Locate the cell with the specified text and output its [x, y] center coordinate. 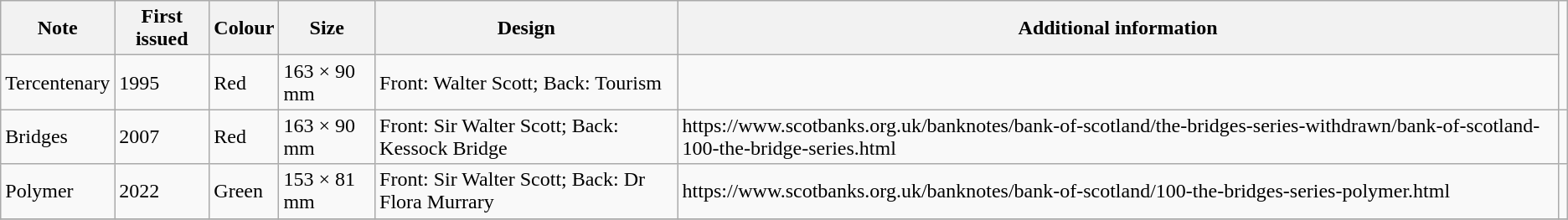
Colour [245, 28]
Green [245, 191]
2007 [162, 137]
2022 [162, 191]
Design [527, 28]
Front: Sir Walter Scott; Back: Dr Flora Murrary [527, 191]
Polymer [58, 191]
https://www.scotbanks.org.uk/banknotes/bank-of-scotland/the-bridges-series-withdrawn/bank-of-scotland-100-the-bridge-series.html [1117, 137]
153 × 81 mm [327, 191]
Bridges [58, 137]
https://www.scotbanks.org.uk/banknotes/bank-of-scotland/100-the-bridges-series-polymer.html [1117, 191]
Front: Walter Scott; Back: Tourism [527, 82]
Additional information [1117, 28]
Tercentenary [58, 82]
Note [58, 28]
1995 [162, 82]
First issued [162, 28]
Front: Sir Walter Scott; Back: Kessock Bridge [527, 137]
Size [327, 28]
